Return the (x, y) coordinate for the center point of the cell that contains the specified text.  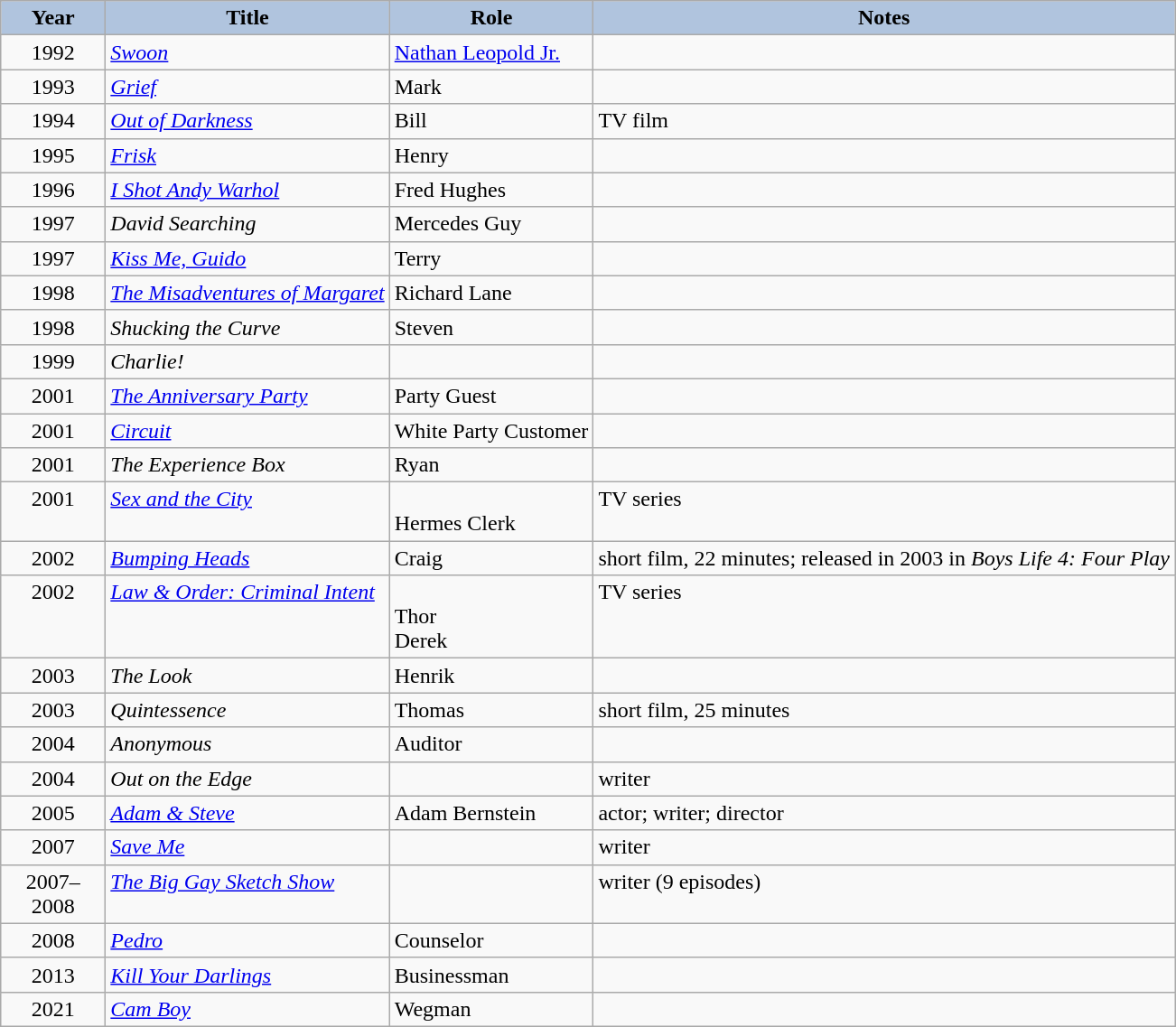
1992 (53, 52)
2013 (53, 975)
1994 (53, 121)
Mark (491, 87)
Party Guest (491, 396)
2008 (53, 940)
Fred Hughes (491, 190)
writer (9 episodes) (884, 894)
2005 (53, 813)
Terry (491, 258)
2021 (53, 1009)
Mercedes Guy (491, 224)
1995 (53, 155)
The Big Gay Sketch Show (247, 894)
Kill Your Darlings (247, 975)
1996 (53, 190)
Bumping Heads (247, 558)
Richard Lane (491, 293)
TV film (884, 121)
Notes (884, 18)
Out of Darkness (247, 121)
Steven (491, 327)
Thomas (491, 710)
Kiss Me, Guido (247, 258)
actor; writer; director (884, 813)
Cam Boy (247, 1009)
Auditor (491, 744)
1993 (53, 87)
Role (491, 18)
short film, 22 minutes; released in 2003 in Boys Life 4: Four Play (884, 558)
Title (247, 18)
Hermes Clerk (491, 511)
Grief (247, 87)
White Party Customer (491, 431)
2007–2008 (53, 894)
Pedro (247, 940)
Henry (491, 155)
Wegman (491, 1009)
Frisk (247, 155)
2007 (53, 847)
Law & Order: Criminal Intent (247, 617)
Sex and the City (247, 511)
Bill (491, 121)
The Look (247, 676)
Ryan (491, 465)
Save Me (247, 847)
The Experience Box (247, 465)
Charlie! (247, 361)
Craig (491, 558)
Adam & Steve (247, 813)
Circuit (247, 431)
Shucking the Curve (247, 327)
Out on the Edge (247, 779)
The Anniversary Party (247, 396)
Businessman (491, 975)
Thor Derek (491, 617)
short film, 25 minutes (884, 710)
Nathan Leopold Jr. (491, 52)
David Searching (247, 224)
Adam Bernstein (491, 813)
Year (53, 18)
Anonymous (247, 744)
1999 (53, 361)
I Shot Andy Warhol (247, 190)
The Misadventures of Margaret (247, 293)
Counselor (491, 940)
Henrik (491, 676)
Quintessence (247, 710)
Swoon (247, 52)
